Scan for the cell matching the given text and deliver its (X, Y) coordinate at center. 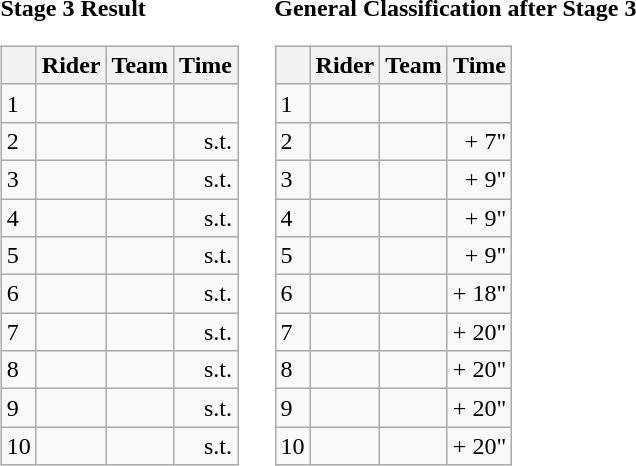
+ 18" (479, 294)
+ 7" (479, 141)
